Return [x, y] of the center of cell containing provided text 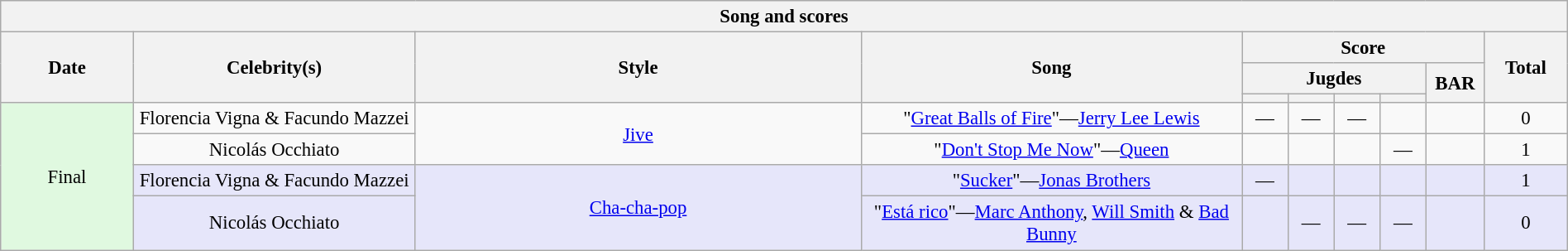
"Great Balls of Fire"—Jerry Lee Lewis [1052, 118]
BAR [1456, 83]
"Sucker"—Jonas Brothers [1052, 181]
"Está rico"—Marc Anthony, Will Smith & Bad Bunny [1052, 224]
"Don't Stop Me Now"—Queen [1052, 150]
Cha-cha-pop [638, 208]
Total [1527, 68]
Score [1363, 48]
Celebrity(s) [275, 68]
Song and scores [784, 17]
Jugdes [1334, 79]
Style [638, 68]
Jive [638, 134]
Final [68, 176]
Song [1052, 68]
Date [68, 68]
